Provide the (X, Y) coordinate of the cell's center where the given text is located.  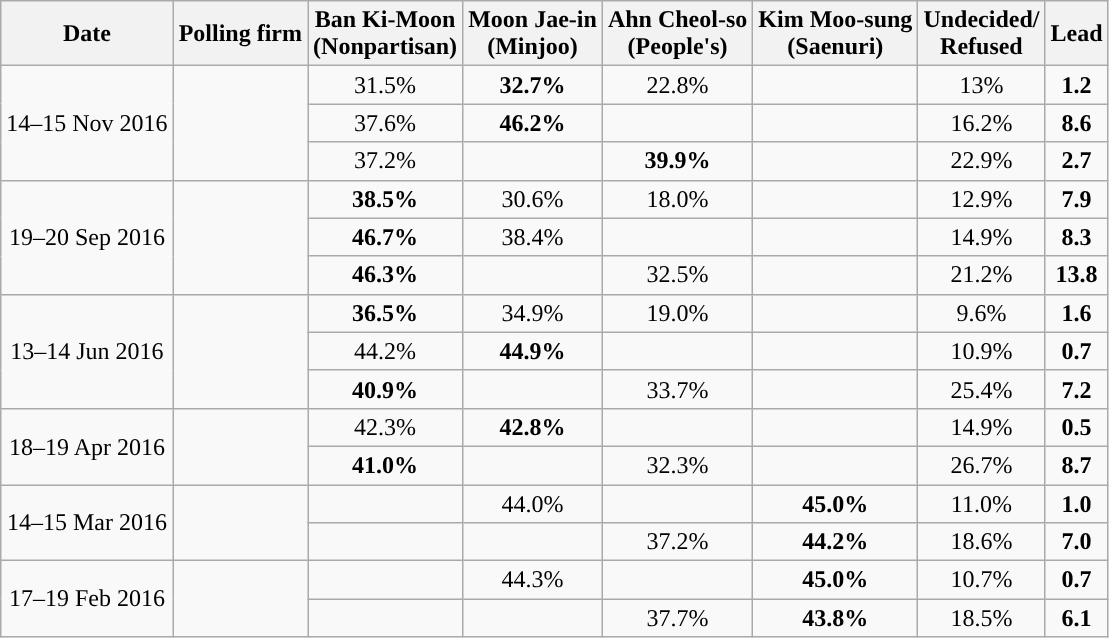
44.0% (533, 503)
14–15 Nov 2016 (87, 123)
38.4% (533, 237)
Kim Moo-sung(Saenuri) (836, 34)
32.5% (677, 275)
Undecided/Refused (982, 34)
13% (982, 85)
17–19 Feb 2016 (87, 599)
26.7% (982, 465)
37.7% (677, 618)
Moon Jae-in(Minjoo) (533, 34)
44.9% (533, 351)
7.0 (1076, 542)
21.2% (982, 275)
12.9% (982, 199)
6.1 (1076, 618)
33.7% (677, 389)
9.6% (982, 313)
Polling firm (240, 34)
25.4% (982, 389)
Lead (1076, 34)
46.7% (386, 237)
22.8% (677, 85)
22.9% (982, 161)
Date (87, 34)
18.0% (677, 199)
14–15 Mar 2016 (87, 522)
2.7 (1076, 161)
41.0% (386, 465)
34.9% (533, 313)
32.3% (677, 465)
46.2% (533, 123)
7.9 (1076, 199)
39.9% (677, 161)
30.6% (533, 199)
10.9% (982, 351)
13.8 (1076, 275)
1.0 (1076, 503)
40.9% (386, 389)
8.3 (1076, 237)
44.3% (533, 580)
36.5% (386, 313)
42.8% (533, 427)
10.7% (982, 580)
1.2 (1076, 85)
Ahn Cheol-so(People's) (677, 34)
Ban Ki-Moon(Nonpartisan) (386, 34)
18–19 Apr 2016 (87, 446)
11.0% (982, 503)
7.2 (1076, 389)
19–20 Sep 2016 (87, 237)
19.0% (677, 313)
0.5 (1076, 427)
8.6 (1076, 123)
1.6 (1076, 313)
43.8% (836, 618)
16.2% (982, 123)
32.7% (533, 85)
46.3% (386, 275)
18.5% (982, 618)
31.5% (386, 85)
37.6% (386, 123)
42.3% (386, 427)
8.7 (1076, 465)
38.5% (386, 199)
13–14 Jun 2016 (87, 351)
18.6% (982, 542)
